For the text-containing cell, return its midpoint in (X, Y) coordinate format. 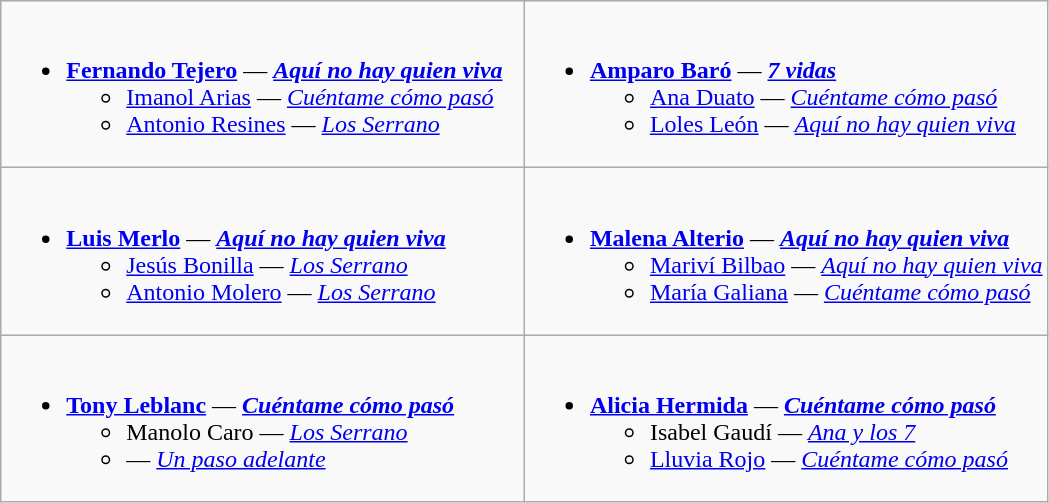
Amparo Baró — 7 vidasAna Duato — Cuéntame cómo pasóLoles León — Aquí no hay quien viva (786, 84)
Luis Merlo — Aquí no hay quien vivaJesús Bonilla — Los SerranoAntonio Molero — Los Serrano (263, 252)
Fernando Tejero — Aquí no hay quien vivaImanol Arias — Cuéntame cómo pasóAntonio Resines — Los Serrano (263, 84)
Malena Alterio — Aquí no hay quien vivaMariví Bilbao — Aquí no hay quien vivaMaría Galiana — Cuéntame cómo pasó (786, 252)
Alicia Hermida — Cuéntame cómo pasóIsabel Gaudí — Ana y los 7Lluvia Rojo — Cuéntame cómo pasó (786, 418)
Tony Leblanc — Cuéntame cómo pasóManolo Caro — Los Serrano — Un paso adelante (263, 418)
